Determine the [x, y] coordinate at the center of the cell enclosing the given text.  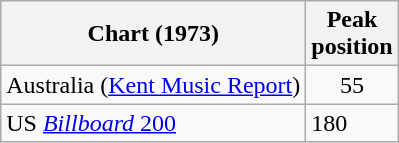
Peakposition [352, 34]
55 [352, 85]
Chart (1973) [154, 34]
180 [352, 123]
Australia (Kent Music Report) [154, 85]
US Billboard 200 [154, 123]
